Locate the cell with the specified text and output its (X, Y) center coordinate. 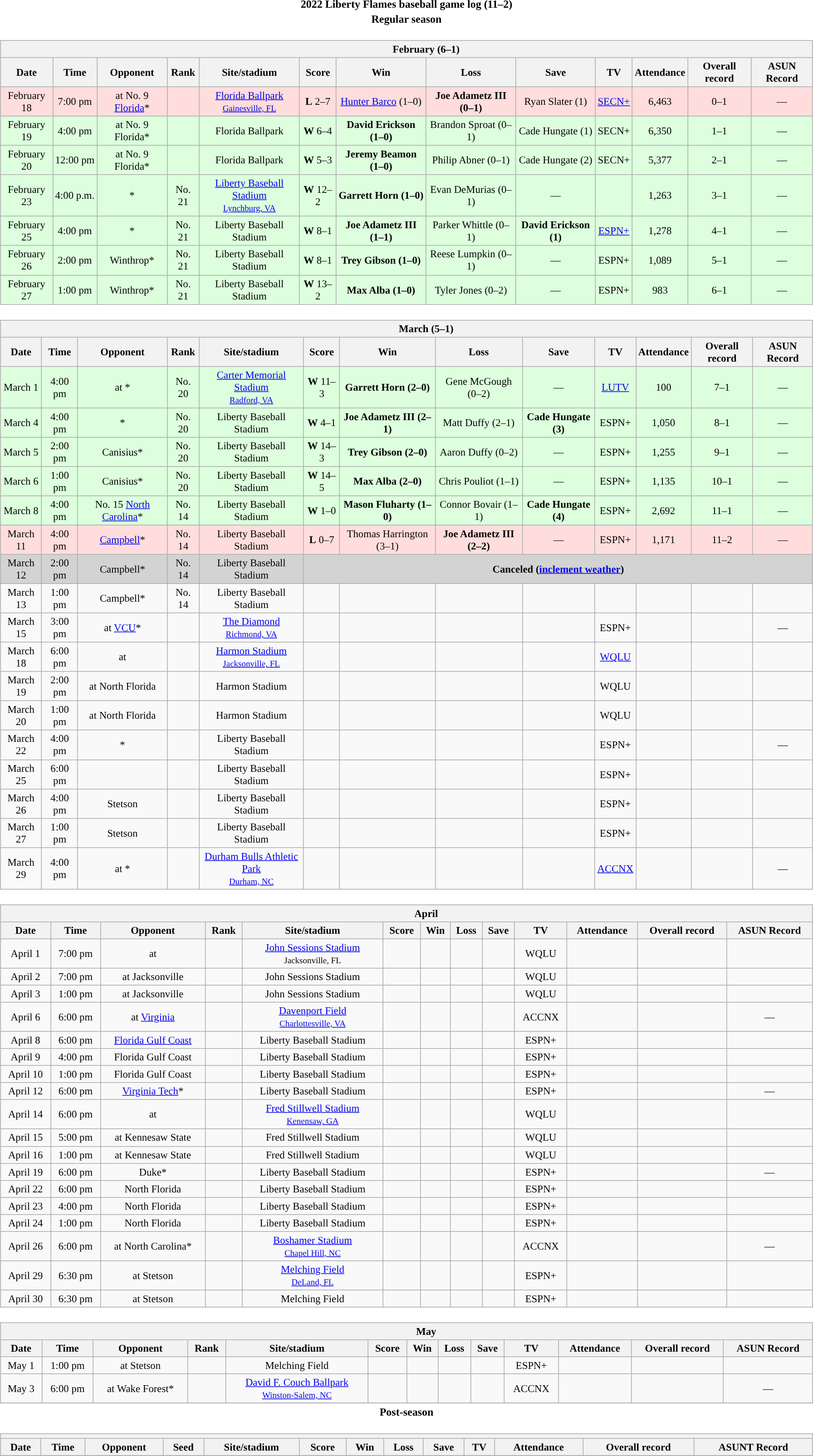
March 26 (21, 804)
6–1 (720, 289)
Thomas Harrington (3–1) (387, 540)
Cade Hungate (2) (555, 161)
Carter Memorial StadiumRadford, VA (251, 387)
February 18 (27, 102)
Cade Hungate (3) (558, 423)
March 29 (21, 868)
8–1 (722, 423)
4:00 p.m. (74, 196)
6,463 (660, 102)
Ryan Slater (1) (555, 102)
2–1 (720, 161)
Tyler Jones (0–2) (471, 289)
2,692 (664, 511)
1,089 (660, 260)
W 13–2 (318, 289)
100 (664, 387)
Florida BallparkGainesville, FL (250, 102)
ASUNT Record (754, 1447)
1,255 (664, 452)
7–1 (722, 387)
11–2 (722, 540)
W 14–3 (322, 452)
March 5 (21, 452)
April 3 (25, 994)
Trey Gibson (1–0) (381, 260)
9–1 (722, 452)
0–1 (720, 102)
983 (660, 289)
April 29 (25, 1276)
LUTV (615, 387)
Chris Pouliot (1–1) (479, 481)
W 1–0 (322, 511)
Aaron Duffy (0–2) (479, 452)
Trey Gibson (2–0) (387, 452)
Canceled (inclement weather) (558, 569)
Joe Adametz III (2–1) (387, 423)
April 1 (25, 954)
Duke* (152, 1172)
Max Alba (2–0) (387, 481)
12:00 pm (74, 161)
W 6–4 (318, 131)
April 9 (25, 1057)
March 6 (21, 481)
5,377 (660, 161)
Reese Lumpkin (0–1) (471, 260)
1,278 (660, 231)
April 8 (25, 1040)
Jeremy Beamon (1–0) (381, 161)
at VCU* (122, 628)
Gene McGough (0–2) (479, 387)
February 26 (27, 260)
at Virginia (152, 1017)
February 19 (27, 131)
March 8 (21, 511)
Connor Bovair (1–1) (479, 511)
Matt Duffy (2–1) (479, 423)
March 13 (21, 598)
The DiamondRichmond, VA (251, 628)
W 14–5 (322, 481)
Boshamer StadiumChapel Hill, NC (313, 1246)
W 5–3 (318, 161)
Parker Whittle (0–1) (471, 231)
March 22 (21, 745)
April 23 (25, 1206)
Max Alba (1–0) (381, 289)
February 27 (27, 289)
April 22 (25, 1189)
Brandon Sproat (0–1) (471, 131)
March 20 (21, 716)
April 15 (25, 1137)
4–1 (720, 231)
February 20 (27, 161)
David Erickson (1–0) (381, 131)
April 6 (25, 1017)
May 3 (21, 1388)
Philip Abner (0–1) (471, 161)
L 0–7 (322, 540)
February 25 (27, 231)
W 11–3 (322, 387)
Evan DeMurias (0–1) (471, 196)
March 12 (21, 569)
March 27 (21, 833)
April 12 (25, 1091)
3–1 (720, 196)
1,135 (664, 481)
March 1 (21, 387)
Liberty Baseball StadiumLynchburg, VA (250, 196)
Fred Stillwell StadiumKenensaw, GA (313, 1114)
5:00 pm (76, 1137)
Seed (183, 1447)
Cade Hungate (4) (558, 511)
Cade Hungate (1) (555, 131)
5–1 (720, 260)
Joe Adametz III (1–1) (381, 231)
Garrett Horn (1–0) (381, 196)
at North Carolina* (152, 1246)
1,050 (664, 423)
March 4 (21, 423)
April 19 (25, 1172)
April 16 (25, 1155)
W 12–2 (318, 196)
6,350 (660, 131)
3:00 pm (60, 628)
Melching FieldDeLand, FL (313, 1276)
Davenport FieldCharlottesville, VA (313, 1017)
April 2 (25, 977)
Virginia Tech* (152, 1091)
John Sessions StadiumJacksonville, FL (313, 954)
March 25 (21, 774)
11–1 (722, 511)
April 10 (25, 1074)
Joe Adametz III (0–1) (471, 102)
Harmon StadiumJacksonville, FL (251, 657)
May (406, 1331)
at Wake Forest* (141, 1388)
February (6–1) (406, 49)
February 23 (27, 196)
Joe Adametz III (2–2) (479, 540)
March 11 (21, 540)
April 26 (25, 1246)
March (5–1) (406, 328)
Garrett Horn (2–0) (387, 387)
May 1 (21, 1365)
1,263 (660, 196)
10–1 (722, 481)
March 15 (21, 628)
David Erickson (1) (555, 231)
Hunter Barco (1–0) (381, 102)
April (406, 913)
Durham Bulls Athletic ParkDurham, NC (251, 868)
April 30 (25, 1299)
1,171 (664, 540)
1–1 (720, 131)
W 4–1 (322, 423)
David F. Couch BallparkWinston-Salem, NC (297, 1388)
April 14 (25, 1114)
Mason Fluharty (1–0) (387, 511)
March 19 (21, 686)
L 2–7 (318, 102)
No. 15 North Carolina* (122, 511)
March 18 (21, 657)
April 24 (25, 1223)
